Capture the cell that displays the provided text and extract its [x, y] central coordinate. 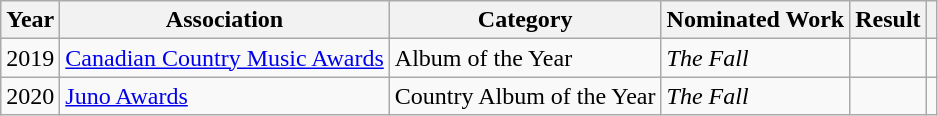
Country Album of the Year [525, 96]
Association [224, 20]
Nominated Work [756, 20]
Year [30, 20]
Category [525, 20]
2020 [30, 96]
Result [888, 20]
Canadian Country Music Awards [224, 58]
Album of the Year [525, 58]
2019 [30, 58]
Juno Awards [224, 96]
